Return the [X, Y] coordinate for the center point of the cell that contains the specified text.  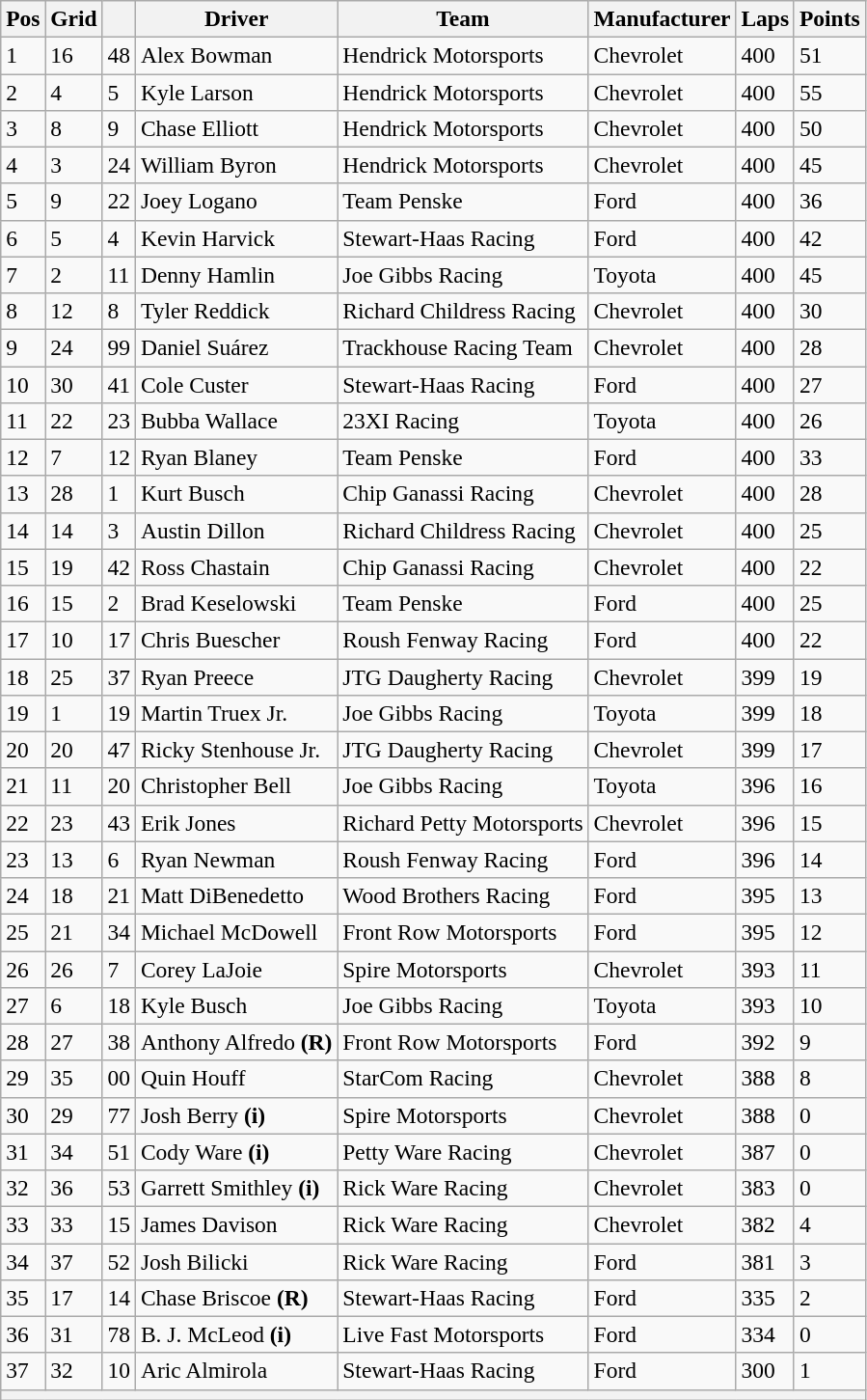
Brad Keselowski [235, 603]
Corey LaJoie [235, 969]
Martin Truex Jr. [235, 713]
Laps [766, 18]
Josh Berry (i) [235, 1115]
Chase Briscoe (R) [235, 1298]
392 [766, 1042]
Driver [235, 18]
Kevin Harvick [235, 238]
Ross Chastain [235, 567]
387 [766, 1152]
Joey Logano [235, 202]
Austin Dillon [235, 531]
Ricky Stenhouse Jr. [235, 750]
Trackhouse Racing Team [463, 347]
Kyle Larson [235, 92]
Manufacturer [662, 18]
Alex Bowman [235, 55]
335 [766, 1298]
Garrett Smithley (i) [235, 1188]
55 [829, 92]
B. J. McLeod (i) [235, 1334]
47 [119, 750]
00 [119, 1079]
Denny Hamlin [235, 275]
Petty Ware Racing [463, 1152]
48 [119, 55]
52 [119, 1261]
Bubba Wallace [235, 421]
Team [463, 18]
381 [766, 1261]
Grid [73, 18]
Michael McDowell [235, 932]
Chris Buescher [235, 640]
Points [829, 18]
Christopher Bell [235, 786]
Ryan Newman [235, 860]
Erik Jones [235, 823]
Josh Bilicki [235, 1261]
William Byron [235, 165]
300 [766, 1371]
Chase Elliott [235, 128]
Tyler Reddick [235, 311]
383 [766, 1188]
Richard Petty Motorsports [463, 823]
Cody Ware (i) [235, 1152]
41 [119, 384]
Ryan Preece [235, 676]
Aric Almirola [235, 1371]
99 [119, 347]
Wood Brothers Racing [463, 895]
Anthony Alfredo (R) [235, 1042]
James Davison [235, 1224]
78 [119, 1334]
382 [766, 1224]
Daniel Suárez [235, 347]
23XI Racing [463, 421]
334 [766, 1334]
Kyle Busch [235, 1005]
Ryan Blaney [235, 457]
77 [119, 1115]
Quin Houff [235, 1079]
50 [829, 128]
Matt DiBenedetto [235, 895]
Live Fast Motorsports [463, 1334]
43 [119, 823]
53 [119, 1188]
Cole Custer [235, 384]
StarCom Racing [463, 1079]
38 [119, 1042]
Pos [23, 18]
Kurt Busch [235, 494]
